Extract the [X, Y] coordinate from the center of the cell holding the provided text.  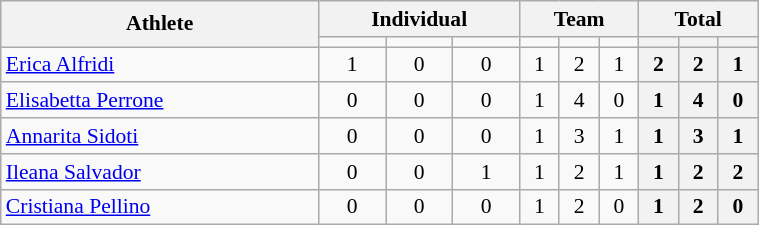
Team [580, 19]
Individual [420, 19]
Elisabetta Perrone [160, 101]
Total [698, 19]
Cristiana Pellino [160, 207]
Athlete [160, 24]
Annarita Sidoti [160, 136]
Erica Alfridi [160, 65]
Ileana Salvador [160, 172]
